Detect which cell encompasses the target text, then output its [x, y] center coordinate. 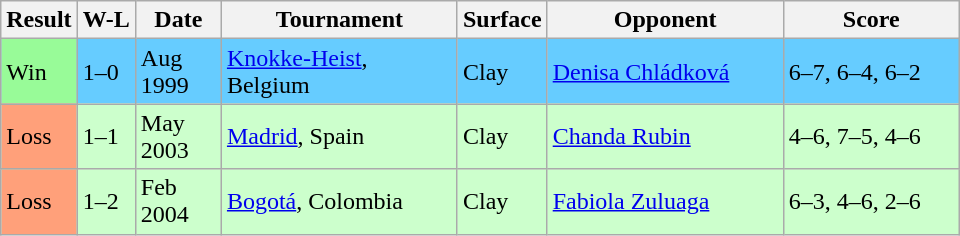
Denisa Chládková [665, 72]
1–2 [106, 202]
6–3, 4–6, 2–6 [871, 202]
Aug 1999 [178, 72]
4–6, 7–5, 4–6 [871, 136]
1–0 [106, 72]
Surface [502, 20]
Tournament [339, 20]
Opponent [665, 20]
Score [871, 20]
1–1 [106, 136]
May 2003 [178, 136]
Chanda Rubin [665, 136]
W-L [106, 20]
6–7, 6–4, 6–2 [871, 72]
Madrid, Spain [339, 136]
Win [39, 72]
Fabiola Zuluaga [665, 202]
Knokke-Heist, Belgium [339, 72]
Bogotá, Colombia [339, 202]
Result [39, 20]
Date [178, 20]
Feb 2004 [178, 202]
